Extract the [x, y] coordinate from the center of the cell holding the provided text.  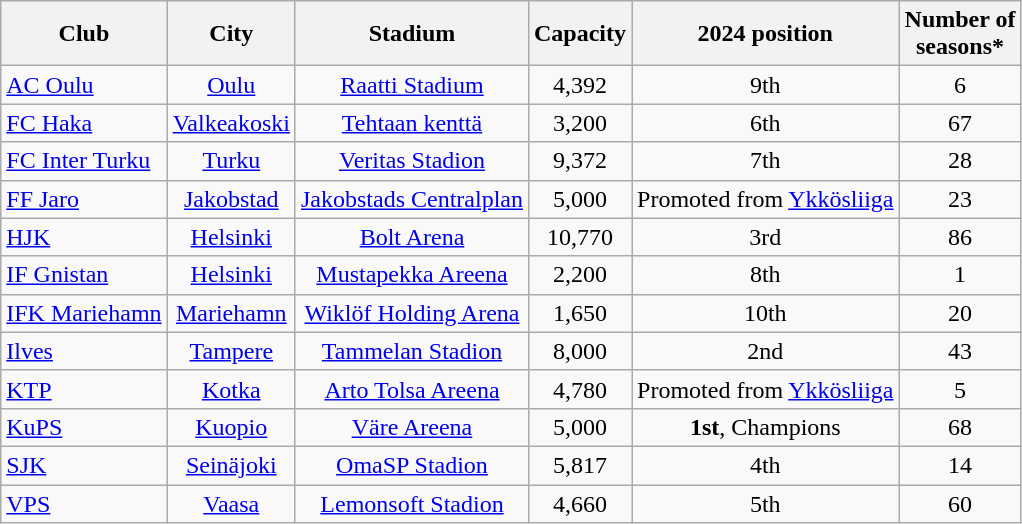
5 [960, 389]
Mariehamn [231, 313]
OmaSP Stadion [412, 465]
Väre Areena [412, 427]
86 [960, 237]
3rd [766, 237]
Ilves [84, 351]
KTP [84, 389]
2,200 [580, 275]
Oulu [231, 85]
HJK [84, 237]
28 [960, 161]
1,650 [580, 313]
FC Haka [84, 123]
14 [960, 465]
3,200 [580, 123]
SJK [84, 465]
68 [960, 427]
1st, Champions [766, 427]
4,392 [580, 85]
Tampere [231, 351]
8,000 [580, 351]
KuPS [84, 427]
Jakobstads Centralplan [412, 199]
VPS [84, 503]
43 [960, 351]
Club [84, 34]
IF Gnistan [84, 275]
4,780 [580, 389]
FC Inter Turku [84, 161]
FF Jaro [84, 199]
20 [960, 313]
5th [766, 503]
8th [766, 275]
Bolt Arena [412, 237]
Veritas Stadion [412, 161]
Arto Tolsa Areena [412, 389]
4th [766, 465]
AC Oulu [84, 85]
Turku [231, 161]
7th [766, 161]
Vaasa [231, 503]
Kotka [231, 389]
6 [960, 85]
60 [960, 503]
Valkeakoski [231, 123]
5,817 [580, 465]
2nd [766, 351]
Raatti Stadium [412, 85]
Lemonsoft Stadion [412, 503]
Number of seasons* [960, 34]
10th [766, 313]
Stadium [412, 34]
Mustapekka Areena [412, 275]
Tehtaan kenttä [412, 123]
9th [766, 85]
67 [960, 123]
10,770 [580, 237]
2024 position [766, 34]
Seinäjoki [231, 465]
Wiklöf Holding Arena [412, 313]
Jakobstad [231, 199]
City [231, 34]
Tammelan Stadion [412, 351]
4,660 [580, 503]
6th [766, 123]
9,372 [580, 161]
Capacity [580, 34]
23 [960, 199]
IFK Mariehamn [84, 313]
1 [960, 275]
Kuopio [231, 427]
